Provide the (X, Y) coordinate of the cell's center where the given text is located.  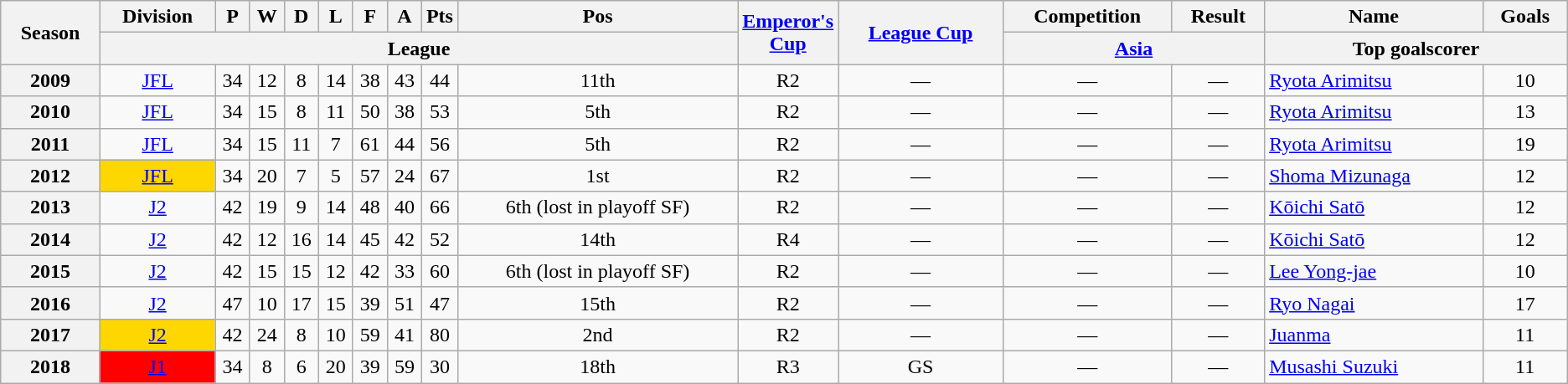
2016 (50, 303)
2010 (50, 112)
Result (1218, 17)
2018 (50, 366)
A (404, 17)
52 (439, 239)
2017 (50, 335)
56 (439, 144)
66 (439, 207)
Pos (597, 17)
18th (597, 366)
Juanma (1374, 335)
15th (597, 303)
48 (370, 207)
1st (597, 176)
D (302, 17)
2011 (50, 144)
Lee Yong-jae (1374, 271)
League Cup (921, 33)
Emperor's Cup (788, 33)
57 (370, 176)
61 (370, 144)
2014 (50, 239)
Ryo Nagai (1374, 303)
Shoma Mizunaga (1374, 176)
P (233, 17)
80 (439, 335)
Pts (439, 17)
41 (404, 335)
Season (50, 33)
2nd (597, 335)
16 (302, 239)
13 (1524, 112)
Competition (1087, 17)
33 (404, 271)
Division (157, 17)
J1 (157, 366)
GS (921, 366)
11th (597, 80)
43 (404, 80)
50 (370, 112)
14th (597, 239)
Goals (1524, 17)
9 (302, 207)
60 (439, 271)
30 (439, 366)
45 (370, 239)
6 (302, 366)
2015 (50, 271)
L (335, 17)
53 (439, 112)
Musashi Suzuki (1374, 366)
2012 (50, 176)
Name (1374, 17)
R3 (788, 366)
F (370, 17)
2013 (50, 207)
R4 (788, 239)
67 (439, 176)
Asia (1133, 49)
51 (404, 303)
League (419, 49)
5 (335, 176)
W (266, 17)
Top goalscorer (1416, 49)
40 (404, 207)
2009 (50, 80)
